Find where the given text appears and provide that cell's center as (x, y) coordinate. 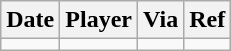
Date (30, 20)
Via (160, 20)
Player (99, 20)
Ref (208, 20)
